Detect which cell encompasses the target text, then output its [x, y] center coordinate. 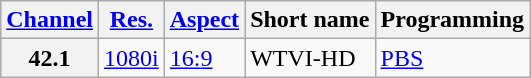
WTVI-HD [310, 58]
1080i [132, 58]
Aspect [204, 20]
Channel [50, 20]
Programming [452, 20]
Short name [310, 20]
Res. [132, 20]
PBS [452, 58]
16:9 [204, 58]
42.1 [50, 58]
